Identify which cell holds the provided text, then report its (x, y) central coordinate. 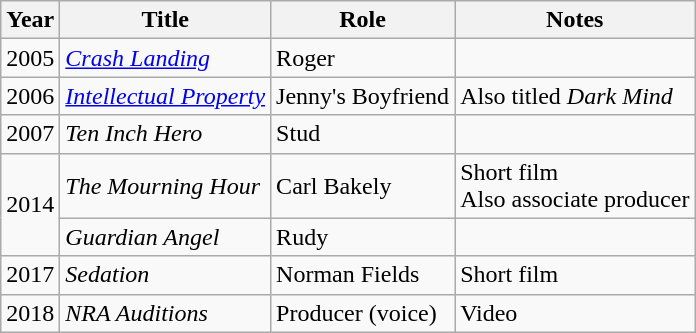
2007 (30, 134)
Carl Bakely (363, 186)
Norman Fields (363, 275)
Guardian Angel (166, 237)
2017 (30, 275)
2014 (30, 204)
Producer (voice) (363, 313)
2006 (30, 96)
Short filmAlso associate producer (575, 186)
Also titled Dark Mind (575, 96)
The Mourning Hour (166, 186)
Intellectual Property (166, 96)
Title (166, 20)
Ten Inch Hero (166, 134)
Short film (575, 275)
2005 (30, 58)
2018 (30, 313)
Role (363, 20)
Roger (363, 58)
Stud (363, 134)
Jenny's Boyfriend (363, 96)
Sedation (166, 275)
NRA Auditions (166, 313)
Year (30, 20)
Video (575, 313)
Rudy (363, 237)
Crash Landing (166, 58)
Notes (575, 20)
